From the cell containing the given text, extract its center point as (X, Y) coordinate. 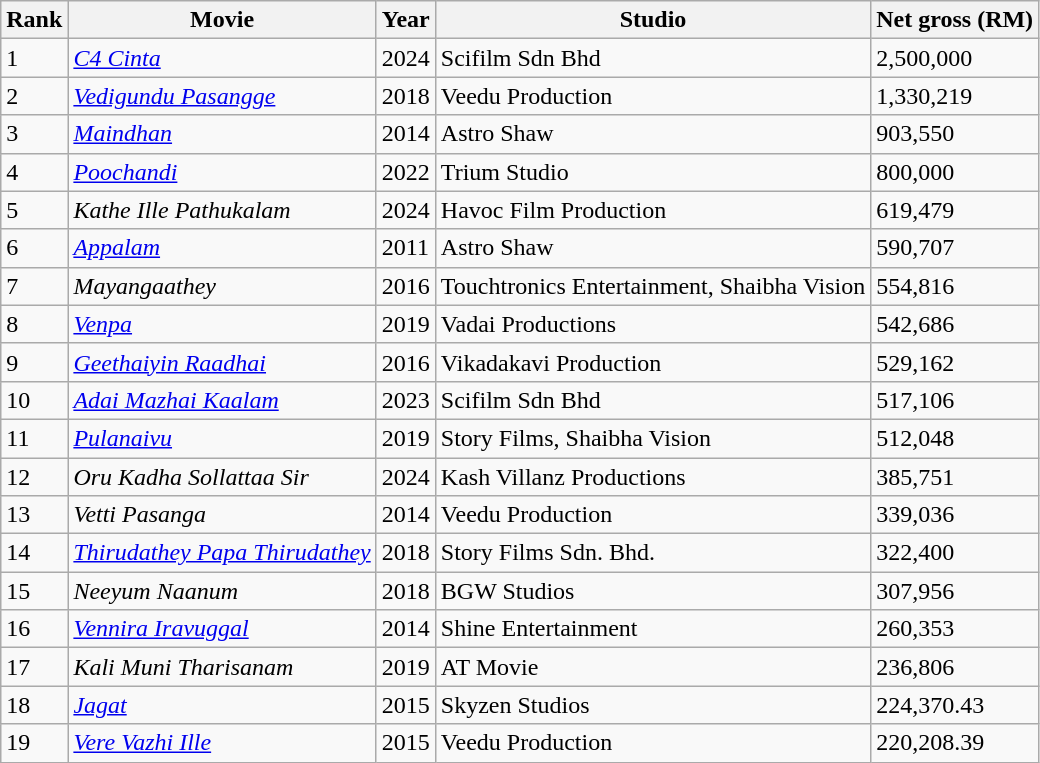
224,370.43 (955, 705)
Kali Muni Tharisanam (222, 667)
Appalam (222, 248)
512,048 (955, 438)
Venpa (222, 324)
1 (34, 58)
903,550 (955, 134)
Havoc Film Production (652, 210)
Vadai Productions (652, 324)
AT Movie (652, 667)
2,500,000 (955, 58)
Year (406, 20)
236,806 (955, 667)
Story Films, Shaibha Vision (652, 438)
Net gross (RM) (955, 20)
Skyzen Studios (652, 705)
14 (34, 553)
15 (34, 591)
307,956 (955, 591)
Mayangaathey (222, 286)
8 (34, 324)
2011 (406, 248)
7 (34, 286)
2 (34, 96)
619,479 (955, 210)
800,000 (955, 172)
2023 (406, 400)
Touchtronics Entertainment, Shaibha Vision (652, 286)
Oru Kadha Sollattaa Sir (222, 477)
Neeyum Naanum (222, 591)
18 (34, 705)
9 (34, 362)
16 (34, 629)
11 (34, 438)
260,353 (955, 629)
Vikadakavi Production (652, 362)
529,162 (955, 362)
Vennira Iravuggal (222, 629)
3 (34, 134)
Rank (34, 20)
542,686 (955, 324)
Shine Entertainment (652, 629)
Vere Vazhi Ille (222, 743)
Jagat (222, 705)
517,106 (955, 400)
Story Films Sdn. Bhd. (652, 553)
339,036 (955, 515)
554,816 (955, 286)
10 (34, 400)
Geethaiyin Raadhai (222, 362)
Vetti Pasanga (222, 515)
1,330,219 (955, 96)
4 (34, 172)
385,751 (955, 477)
Movie (222, 20)
Trium Studio (652, 172)
Kathe Ille Pathukalam (222, 210)
6 (34, 248)
13 (34, 515)
2022 (406, 172)
Kash Villanz Productions (652, 477)
19 (34, 743)
Vedigundu Pasangge (222, 96)
Adai Mazhai Kaalam (222, 400)
Poochandi (222, 172)
12 (34, 477)
Thirudathey Papa Thirudathey (222, 553)
17 (34, 667)
C4 Cinta (222, 58)
5 (34, 210)
BGW Studios (652, 591)
Pulanaivu (222, 438)
220,208.39 (955, 743)
Maindhan (222, 134)
322,400 (955, 553)
590,707 (955, 248)
Studio (652, 20)
